Capture the cell that displays the provided text and extract its (X, Y) central coordinate. 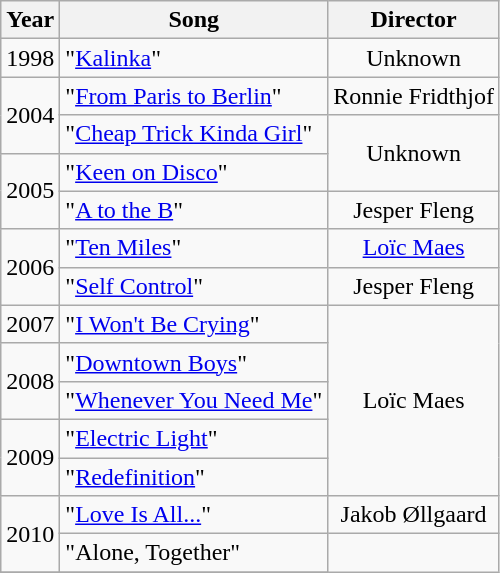
Year (30, 20)
"Keen on Disco" (194, 172)
"Ten Miles" (194, 248)
"I Won't Be Crying" (194, 324)
Jakob Øllgaard (414, 515)
2008 (30, 381)
2010 (30, 534)
"Kalinka" (194, 58)
"Whenever You Need Me" (194, 400)
"Cheap Trick Kinda Girl" (194, 134)
"Self Control" (194, 286)
2004 (30, 115)
1998 (30, 58)
"A to the B" (194, 210)
Director (414, 20)
"Electric Light" (194, 438)
Song (194, 20)
Ronnie Fridthjof (414, 96)
"From Paris to Berlin" (194, 96)
2006 (30, 267)
"Love Is All..." (194, 515)
"Alone, Together" (194, 553)
"Downtown Boys" (194, 362)
2009 (30, 457)
"Redefinition" (194, 477)
2005 (30, 191)
2007 (30, 324)
